For the text-containing cell, return its midpoint in [x, y] coordinate format. 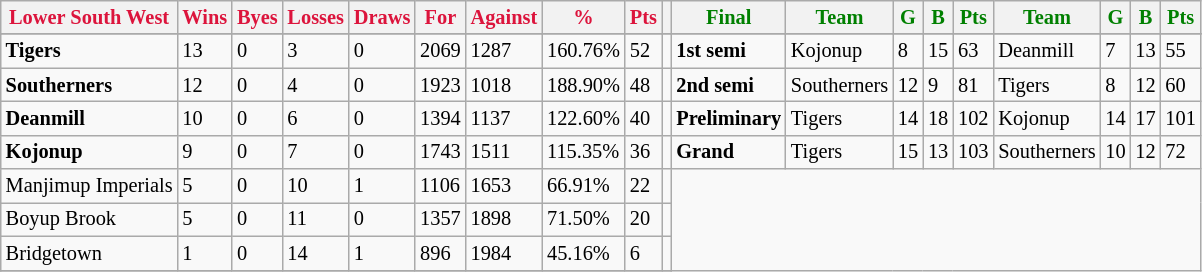
22 [644, 186]
Lower South West [90, 17]
11 [316, 219]
1923 [440, 85]
1357 [440, 219]
2nd semi [728, 85]
1106 [440, 186]
122.60% [584, 118]
81 [973, 85]
Manjimup Imperials [90, 186]
55 [1181, 51]
Draws [382, 17]
17 [1145, 118]
102 [973, 118]
71.50% [584, 219]
4 [316, 85]
18 [938, 118]
188.90% [584, 85]
1018 [504, 85]
1137 [504, 118]
1984 [504, 253]
Losses [316, 17]
Final [728, 17]
Bridgetown [90, 253]
2069 [440, 51]
1287 [504, 51]
1898 [504, 219]
60 [1181, 85]
1394 [440, 118]
Preliminary [728, 118]
40 [644, 118]
63 [973, 51]
1743 [440, 152]
103 [973, 152]
1511 [504, 152]
Byes [257, 17]
3 [316, 51]
101 [1181, 118]
1653 [504, 186]
66.91% [584, 186]
For [440, 17]
% [584, 17]
36 [644, 152]
45.16% [584, 253]
48 [644, 85]
72 [1181, 152]
160.76% [584, 51]
20 [644, 219]
Against [504, 17]
52 [644, 51]
896 [440, 253]
115.35% [584, 152]
1st semi [728, 51]
Grand [728, 152]
Wins [204, 17]
Boyup Brook [90, 219]
